Identify which cell holds the provided text, then report its [x, y] central coordinate. 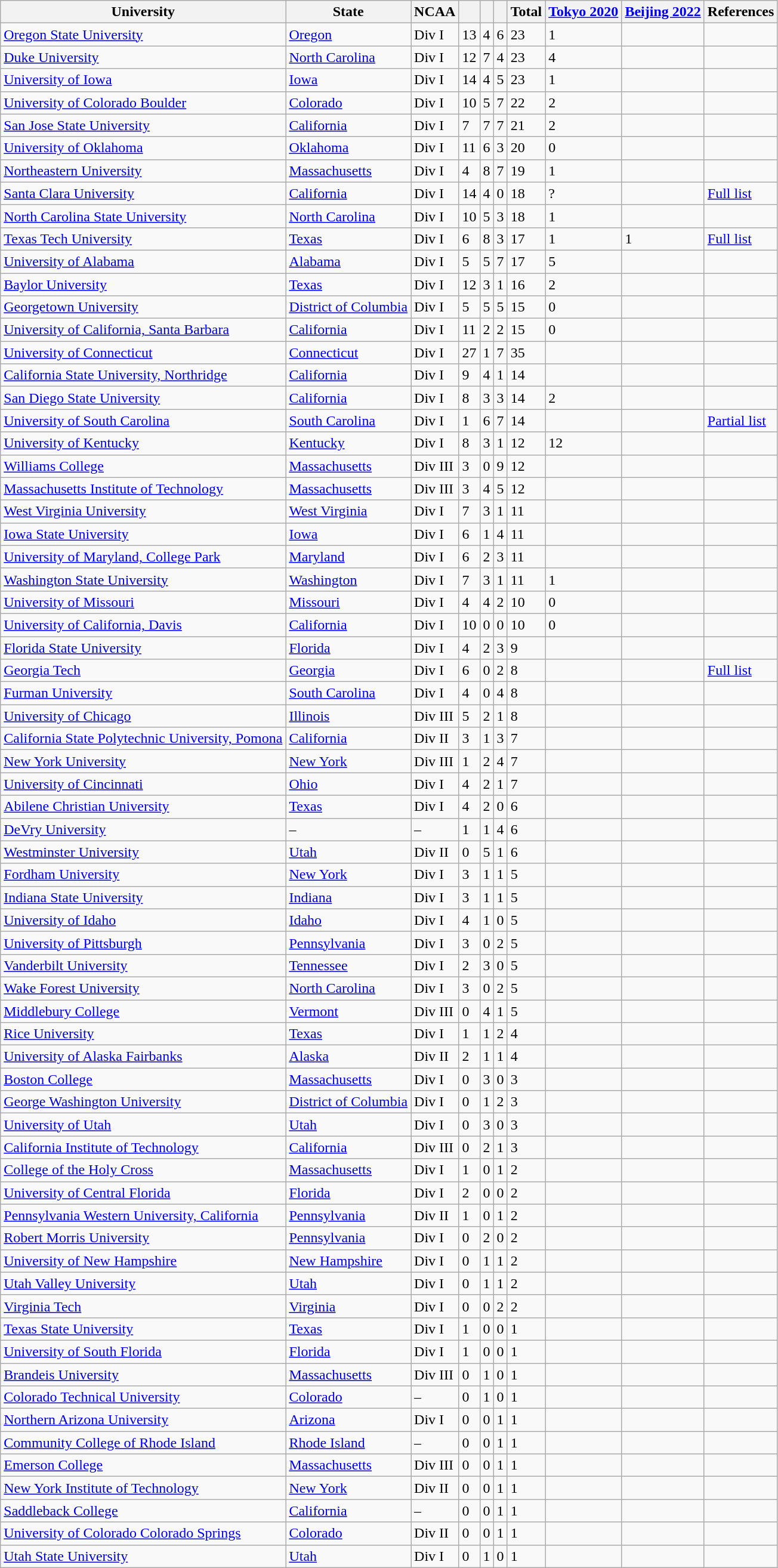
California State Polytechnic University, Pomona [143, 739]
Kentucky [348, 443]
Oklahoma [348, 148]
University of California, Santa Barbara [143, 330]
Northern Arizona University [143, 1420]
Robert Morris University [143, 1238]
Furman University [143, 693]
Virginia Tech [143, 1306]
University of Connecticut [143, 353]
Oregon State University [143, 35]
Missouri [348, 602]
Indiana State University [143, 897]
College of the Holy Cross [143, 1170]
Ohio [348, 784]
California State University, Northridge [143, 375]
New Hampshire [348, 1261]
Santa Clara University [143, 193]
University of Iowa [143, 80]
Georgia [348, 671]
Connecticut [348, 353]
University of New Hampshire [143, 1261]
27 [469, 353]
Colorado Technical University [143, 1397]
Brandeis University [143, 1374]
NCAA [435, 12]
Indiana [348, 897]
Williams College [143, 466]
University of Chicago [143, 716]
Georgia Tech [143, 671]
Arizona [348, 1420]
Massachusetts Institute of Technology [143, 489]
Rhode Island [348, 1443]
Georgetown University [143, 307]
University of Colorado Boulder [143, 103]
George Washington University [143, 1102]
Vanderbilt University [143, 965]
Utah State University [143, 1556]
20 [526, 148]
Rice University [143, 1034]
Total [526, 12]
19 [526, 171]
Wake Forest University [143, 988]
Northeastern University [143, 171]
West Virginia University [143, 511]
Westminster University [143, 852]
University of Kentucky [143, 443]
Abilene Christian University [143, 807]
University of California, Davis [143, 625]
San Jose State University [143, 125]
University of Missouri [143, 602]
University of South Carolina [143, 421]
Maryland [348, 557]
Partial list [741, 421]
University of Colorado Colorado Springs [143, 1533]
State [348, 12]
San Diego State University [143, 398]
DeVry University [143, 829]
Texas State University [143, 1329]
Oregon [348, 35]
Baylor University [143, 285]
Community College of Rhode Island [143, 1443]
University of Oklahoma [143, 148]
Alabama [348, 261]
Idaho [348, 920]
Fordham University [143, 875]
University of South Florida [143, 1351]
Washington State University [143, 579]
University of Alaska Fairbanks [143, 1057]
Florida State University [143, 647]
Tokyo 2020 [583, 12]
Illinois [348, 716]
Middlebury College [143, 1011]
Boston College [143, 1079]
North Carolina State University [143, 216]
? [583, 193]
Tennessee [348, 965]
University of Alabama [143, 261]
University of Cincinnati [143, 784]
West Virginia [348, 511]
Beijing 2022 [663, 12]
Saddleback College [143, 1511]
University of Maryland, College Park [143, 557]
35 [526, 353]
Vermont [348, 1011]
21 [526, 125]
Alaska [348, 1057]
University of Utah [143, 1125]
Duke University [143, 57]
16 [526, 285]
Utah Valley University [143, 1283]
University of Idaho [143, 920]
Virginia [348, 1306]
13 [469, 35]
New York University [143, 761]
Pennsylvania Western University, California [143, 1215]
References [741, 12]
Texas Tech University [143, 239]
Washington [348, 579]
22 [526, 103]
Iowa State University [143, 534]
University of Pittsburgh [143, 943]
California Institute of Technology [143, 1147]
University of Central Florida [143, 1193]
Emerson College [143, 1465]
New York Institute of Technology [143, 1488]
University [143, 12]
